Locate the cell with the specified text and output its [X, Y] center coordinate. 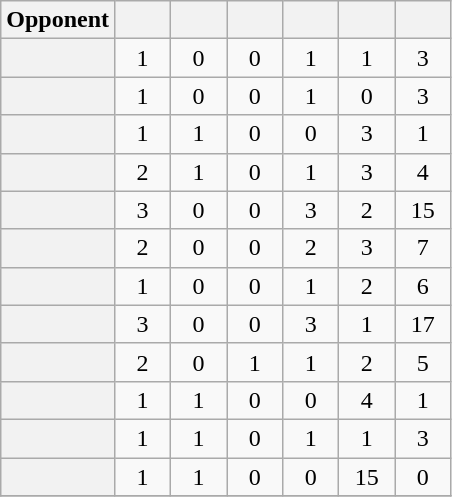
7 [423, 248]
6 [423, 286]
Opponent [58, 20]
17 [423, 324]
5 [423, 362]
